For the text-containing cell, return its midpoint in (X, Y) coordinate format. 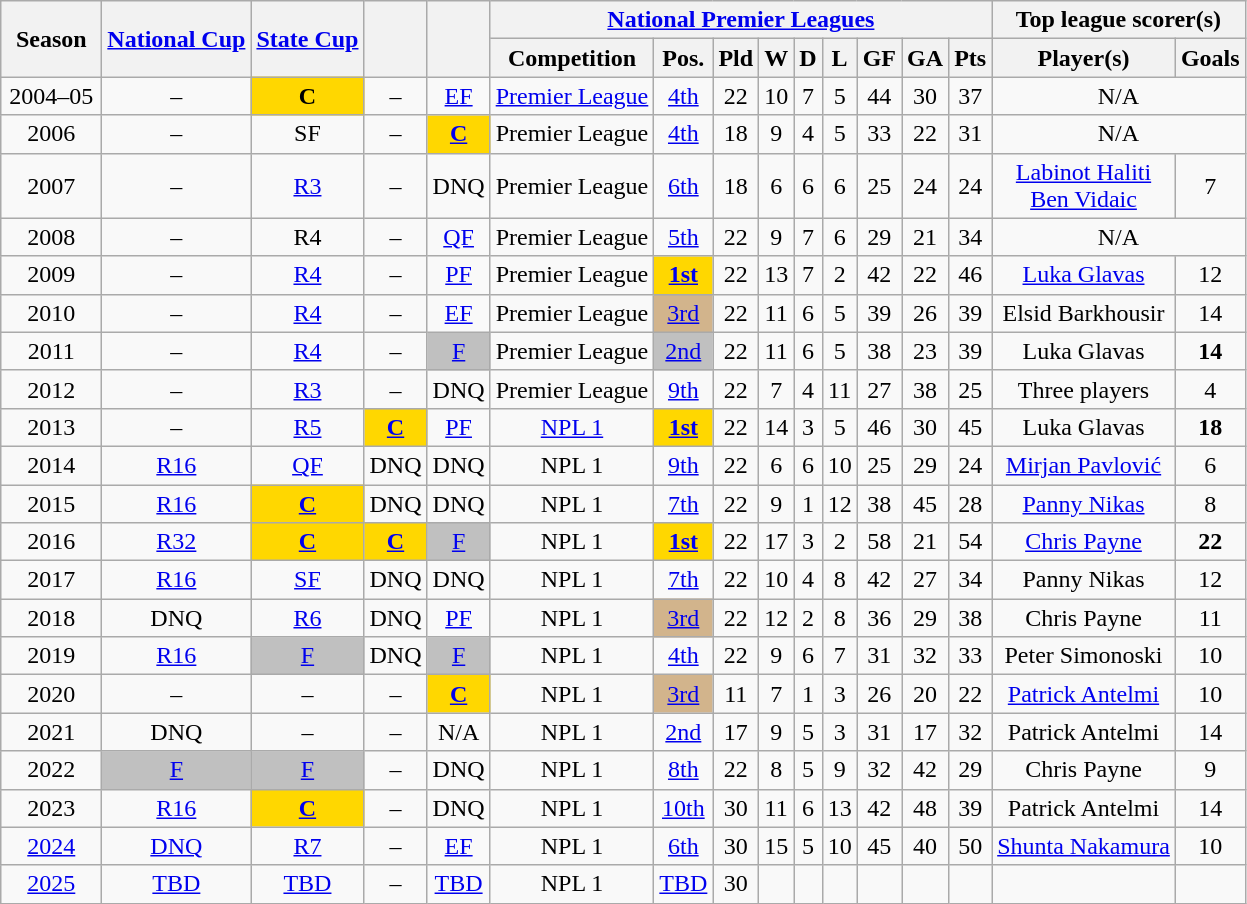
2016 (52, 542)
2012 (52, 389)
R6 (308, 618)
36 (879, 618)
Mirjan Pavlović (1084, 465)
2025 (52, 884)
R5 (308, 427)
Top league scorer(s) (1118, 20)
2004–05 (52, 96)
54 (970, 542)
10th (684, 808)
Elsid Barkhousir (1084, 313)
Competition (572, 58)
GA (926, 58)
48 (926, 808)
2009 (52, 275)
State Cup (308, 39)
Shunta Nakamura (1084, 846)
28 (970, 503)
2011 (52, 351)
W (776, 58)
2020 (52, 694)
50 (970, 846)
44 (879, 96)
Goals (1210, 58)
Pts (970, 58)
58 (879, 542)
Player(s) (1084, 58)
2010 (52, 313)
37 (970, 96)
Pos. (684, 58)
23 (926, 351)
2021 (52, 732)
2024 (52, 846)
D (808, 58)
National Cup (176, 39)
5th (684, 237)
2006 (52, 134)
2008 (52, 237)
2019 (52, 656)
R32 (176, 542)
Peter Simonoski (1084, 656)
L (840, 58)
15 (776, 846)
2007 (52, 186)
8th (684, 770)
2017 (52, 580)
GF (879, 58)
40 (926, 846)
Season (52, 39)
Pld (736, 58)
2023 (52, 808)
2013 (52, 427)
Labinot HalitiBen Vidaic (1084, 186)
2014 (52, 465)
2018 (52, 618)
2015 (52, 503)
R7 (308, 846)
National Premier Leagues (741, 20)
Three players (1084, 389)
2022 (52, 770)
20 (926, 694)
